Scan for the cell matching the given text and deliver its [x, y] coordinate at center. 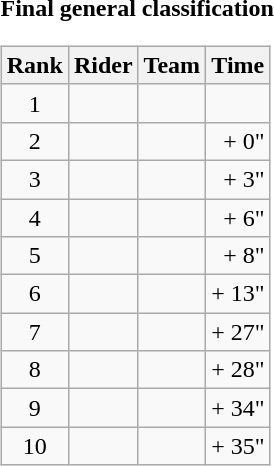
4 [34, 217]
+ 3" [238, 179]
5 [34, 256]
10 [34, 446]
+ 27" [238, 332]
Time [238, 65]
+ 8" [238, 256]
Team [172, 65]
6 [34, 294]
3 [34, 179]
+ 34" [238, 408]
9 [34, 408]
+ 13" [238, 294]
+ 28" [238, 370]
2 [34, 141]
7 [34, 332]
1 [34, 103]
+ 6" [238, 217]
Rank [34, 65]
8 [34, 370]
+ 35" [238, 446]
Rider [103, 65]
+ 0" [238, 141]
